Scan for the cell matching the given text and deliver its [x, y] coordinate at center. 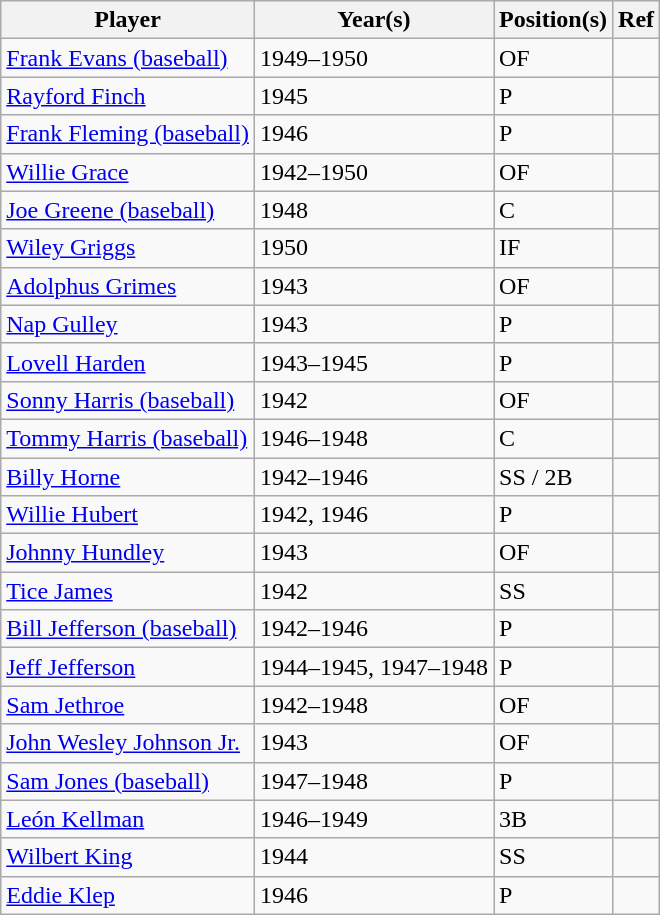
Willie Grace [128, 172]
Nap Gulley [128, 324]
Bill Jefferson (baseball) [128, 629]
Frank Evans (baseball) [128, 58]
John Wesley Johnson Jr. [128, 743]
Wilbert King [128, 857]
Frank Fleming (baseball) [128, 134]
Player [128, 20]
Year(s) [374, 20]
1945 [374, 96]
Rayford Finch [128, 96]
Joe Greene (baseball) [128, 210]
Lovell Harden [128, 362]
1943–1945 [374, 362]
1942–1950 [374, 172]
Tommy Harris (baseball) [128, 438]
Ref [636, 20]
Sam Jones (baseball) [128, 781]
1942, 1946 [374, 515]
Billy Horne [128, 477]
Eddie Klep [128, 895]
Jeff Jefferson [128, 667]
1949–1950 [374, 58]
Wiley Griggs [128, 248]
1942–1948 [374, 705]
1947–1948 [374, 781]
León Kellman [128, 819]
1946–1948 [374, 438]
1946–1949 [374, 819]
Sonny Harris (baseball) [128, 400]
Sam Jethroe [128, 705]
1944–1945, 1947–1948 [374, 667]
Johnny Hundley [128, 553]
1950 [374, 248]
IF [554, 248]
Tice James [128, 591]
Willie Hubert [128, 515]
3B [554, 819]
Position(s) [554, 20]
SS / 2B [554, 477]
1948 [374, 210]
1944 [374, 857]
Adolphus Grimes [128, 286]
